Output the [x, y] coordinate of the center of the cell containing the given text.  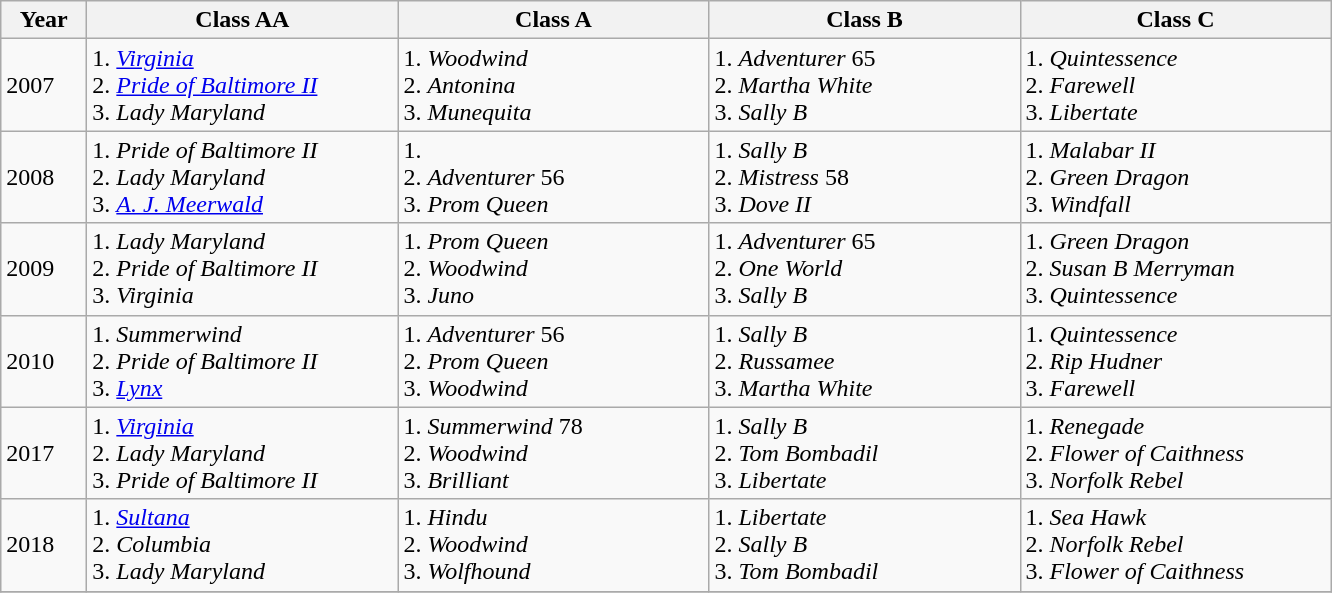
1. Sally B2. Russamee3. Martha White [864, 361]
1. Sea Hawk2. Norfolk Rebel3. Flower of Caithness [1176, 545]
1. Sultana2. Columbia 3. Lady Maryland [242, 545]
1. Summerwind 782. Woodwind3. Brilliant [554, 453]
Class AA [242, 20]
1. Libertate2. Sally B3. Tom Bombadil [864, 545]
1. Adventurer 652. One World3. Sally B [864, 269]
Year [44, 20]
1. Malabar II2. Green Dragon3. Windfall [1176, 177]
1. Sally B2. Tom Bombadil3. Libertate [864, 453]
2008 [44, 177]
Class B [864, 20]
1. Quintessence2. Rip Hudner3. Farewell [1176, 361]
1. Prom Queen2. Woodwind3. Juno [554, 269]
1. Adventurer 652. Martha White3. Sally B [864, 85]
2007 [44, 85]
1. Woodwind2. Antonina3. Munequita [554, 85]
1. Sally B2. Mistress 583. Dove II [864, 177]
2009 [44, 269]
2010 [44, 361]
Class C [1176, 20]
1. Green Dragon2. Susan B Merryman3. Quintessence [1176, 269]
1. Adventurer 562. Prom Queen3. Woodwind [554, 361]
Class A [554, 20]
1. Virginia2. Lady Maryland 3. Pride of Baltimore II [242, 453]
1. Quintessence2. Farewell3. Libertate [1176, 85]
1. Renegade2. Flower of Caithness3. Norfolk Rebel [1176, 453]
1. 2. Adventurer 563. Prom Queen [554, 177]
2017 [44, 453]
1. Hindu 2. Woodwind3. Wolfhound [554, 545]
1. Summerwind2. Pride of Baltimore II3. Lynx [242, 361]
1. Virginia2. Pride of Baltimore II3. Lady Maryland [242, 85]
1. Pride of Baltimore II2. Lady Maryland3. A. J. Meerwald [242, 177]
1. Lady Maryland2. Pride of Baltimore II3. Virginia [242, 269]
2018 [44, 545]
